Determine the [x, y] coordinate at the center of the cell enclosing the given text.  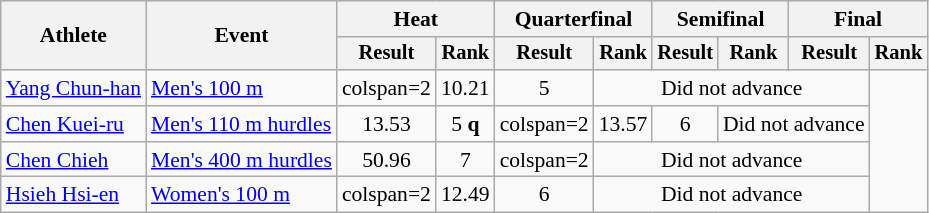
Men's 400 m hurdles [242, 160]
50.96 [386, 160]
Chen Chieh [74, 160]
12.49 [466, 195]
Athlete [74, 36]
7 [466, 160]
5 q [466, 124]
Hsieh Hsi-en [74, 195]
Final [858, 19]
13.53 [386, 124]
Event [242, 36]
Semifinal [720, 19]
13.57 [624, 124]
10.21 [466, 88]
Men's 100 m [242, 88]
Quarterfinal [574, 19]
5 [544, 88]
Women's 100 m [242, 195]
Heat [416, 19]
Chen Kuei-ru [74, 124]
Men's 110 m hurdles [242, 124]
Yang Chun-han [74, 88]
